Search for the cell housing the specified text and yield its (x, y) center coordinate. 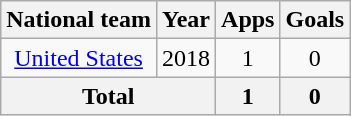
National team (79, 20)
Apps (248, 20)
Goals (315, 20)
Total (108, 96)
Year (186, 20)
United States (79, 58)
2018 (186, 58)
